Extract the (X, Y) coordinate from the center of the cell holding the provided text.  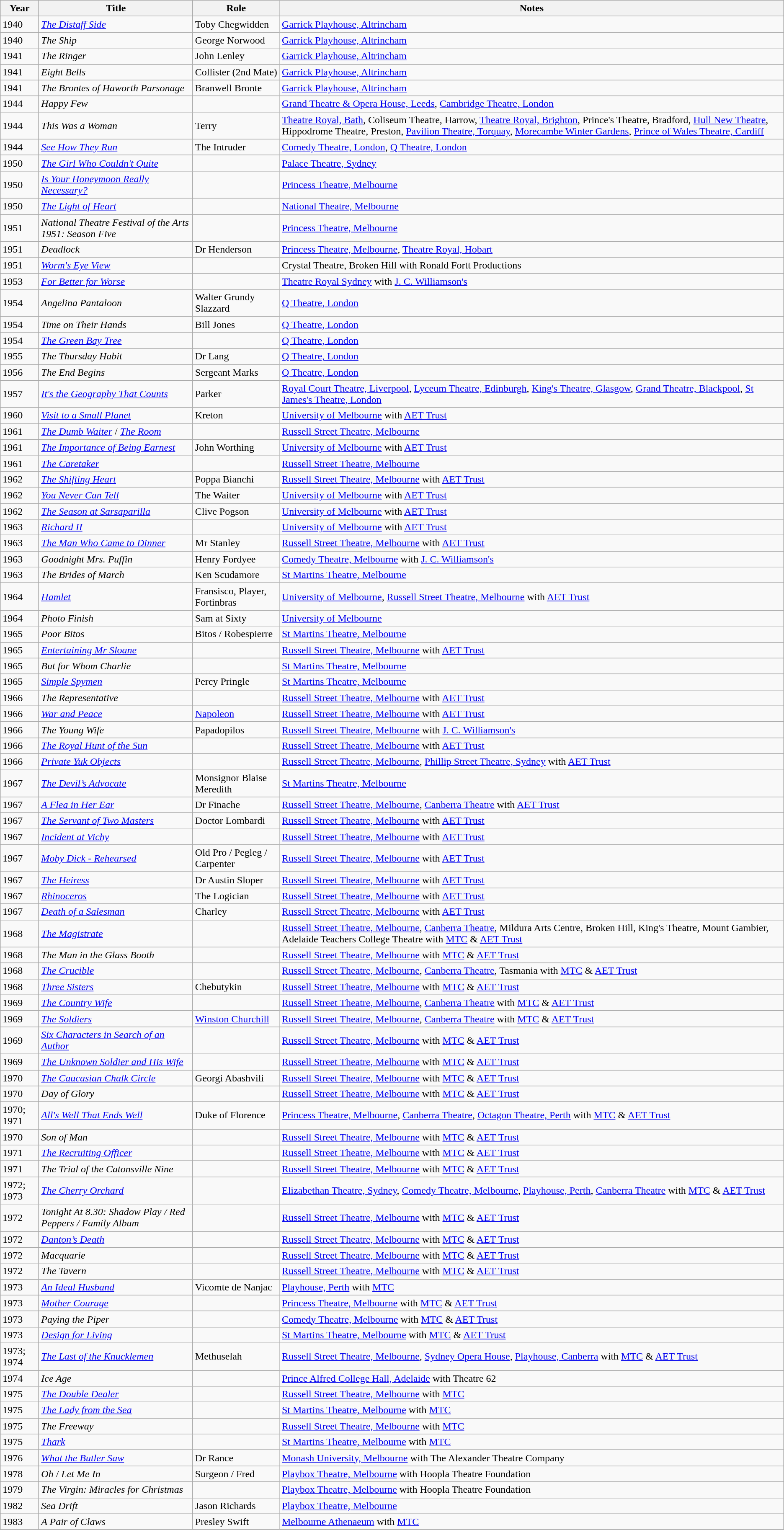
The Dumb Waiter / The Room (116, 431)
The Unknown Soldier and His Wife (116, 1062)
National Theatre Festival of the Arts 1951: Season Five (116, 228)
Monsignor Blaise Meredith (236, 783)
1973; 1974 (20, 1356)
War and Peace (116, 714)
Duke of Florence (236, 1116)
Princess Theatre, Melbourne with MTC & AET Trust (531, 1303)
Danton’s Death (116, 1239)
Monash University, Melbourne with The Alexander Theatre Company (531, 1458)
The Logician (236, 896)
Visit to a Small Planet (116, 415)
But for Whom Charlie (116, 666)
Rhinoceros (116, 896)
See How They Run (116, 147)
The Representative (116, 698)
An Ideal Husband (116, 1287)
Russell Street Theatre, Melbourne, Phillip Street Theatre, Sydney with AET Trust (531, 761)
Death of a Salesman (116, 912)
Simple Spymen (116, 682)
Sergeant Marks (236, 372)
Georgi Abashvili (236, 1078)
Winston Churchill (236, 1019)
Ice Age (116, 1378)
Elizabethan Theatre, Sydney, Comedy Theatre, Melbourne, Playhouse, Perth, Canberra Theatre with MTC & AET Trust (531, 1190)
The Royal Hunt of the Sun (116, 746)
1953 (20, 281)
Jason Richards (236, 1506)
Comedy Theatre, Melbourne with J. C. Williamson's (531, 559)
The Brontes of Haworth Parsonage (116, 88)
Deadlock (116, 250)
The Country Wife (116, 1003)
Playhouse, Perth with MTC (531, 1287)
The Man in the Glass Booth (116, 955)
Six Characters in Search of an Author (116, 1040)
1978 (20, 1474)
Macquarie (116, 1255)
The Thursday Habit (116, 356)
The Crucible (116, 971)
Son of Man (116, 1137)
Poppa Bianchi (236, 479)
Role (236, 8)
Mr Stanley (236, 543)
The Caucasian Chalk Circle (116, 1078)
Prince Alfred College Hall, Adelaide with Theatre 62 (531, 1378)
1957 (20, 394)
Theatre Royal Sydney with J. C. Williamson's (531, 281)
Three Sisters (116, 987)
Dr Rance (236, 1458)
Thark (116, 1442)
Design for Living (116, 1335)
Entertaining Mr Sloane (116, 650)
Collister (2nd Mate) (236, 72)
Kreton (236, 415)
Time on Their Hands (116, 325)
University of Melbourne (531, 618)
Worm's Eye View (116, 266)
Terry (236, 126)
1955 (20, 356)
The Man Who Came to Dinner (116, 543)
The Devil’s Advocate (116, 783)
Henry Fordyee (236, 559)
1979 (20, 1490)
Sam at Sixty (236, 618)
Goodnight Mrs. Puffin (116, 559)
Eight Bells (116, 72)
The Tavern (116, 1271)
Methuselah (236, 1356)
The Season at Sarsaparilla (116, 511)
Napoleon (236, 714)
The Freeway (116, 1426)
Year (20, 8)
Photo Finish (116, 618)
Mother Courage (116, 1303)
1956 (20, 372)
1960 (20, 415)
The End Begins (116, 372)
Playbox Theatre, Melbourne (531, 1506)
Richard II (116, 527)
Tonight At 8.30: Shadow Play / Red Peppers / Family Album (116, 1218)
Dr Lang (236, 356)
The Caretaker (116, 463)
1970; 1971 (20, 1116)
George Norwood (236, 40)
Dr Finache (236, 805)
Presley Swift (236, 1522)
John Worthing (236, 447)
Royal Court Theatre, Liverpool, Lyceum Theatre, Edinburgh, King's Theatre, Glasgow, Grand Theatre, Blackpool, St James's Theatre, London (531, 394)
The Brides of March (116, 575)
Private Yuk Objects (116, 761)
It's the Geography That Counts (116, 394)
Russell Street Theatre, Melbourne, Sydney Opera House, Playhouse, Canberra with MTC & AET Trust (531, 1356)
National Theatre, Melbourne (531, 206)
Princess Theatre, Melbourne, Theatre Royal, Hobart (531, 250)
Clive Pogson (236, 511)
Sea Drift (116, 1506)
Melbourne Athenaeum with MTC (531, 1522)
Comedy Theatre, Melbourne with MTC & AET Trust (531, 1319)
Dr Henderson (236, 250)
Paying the Piper (116, 1319)
All's Well That Ends Well (116, 1116)
A Flea in Her Ear (116, 805)
Moby Dick - Rehearsed (116, 859)
The Soldiers (116, 1019)
The Heiress (116, 880)
The Lady from the Sea (116, 1410)
This Was a Woman (116, 126)
Doctor Lombardi (236, 821)
The Last of the Knucklemen (116, 1356)
Parker (236, 394)
Chebutykin (236, 987)
You Never Can Tell (116, 495)
Is Your Honeymoon Really Necessary? (116, 184)
Russell Street Theatre, Melbourne, Canberra Theatre with AET Trust (531, 805)
Happy Few (116, 104)
Vicomte de Nanjac (236, 1287)
Comedy Theatre, London, Q Theatre, London (531, 147)
For Better for Worse (116, 281)
The Virgin: Miracles for Christmas (116, 1490)
Toby Chegwidden (236, 24)
The Intruder (236, 147)
The Light of Heart (116, 206)
Walter Grundy Slazzard (236, 303)
Princess Theatre, Melbourne, Canberra Theatre, Octagon Theatre, Perth with MTC & AET Trust (531, 1116)
1982 (20, 1506)
The Green Bay Tree (116, 341)
The Shifting Heart (116, 479)
Palace Theatre, Sydney (531, 163)
Oh / Let Me In (116, 1474)
Charley (236, 912)
Russell Street Theatre, Melbourne with J. C. Williamson's (531, 730)
The Ship (116, 40)
1983 (20, 1522)
The Waiter (236, 495)
The Girl Who Couldn't Quite (116, 163)
Bitos / Robespierre (236, 634)
Hamlet (116, 596)
John Lenley (236, 56)
University of Melbourne, Russell Street Theatre, Melbourne with AET Trust (531, 596)
Day of Glory (116, 1094)
Angelina Pantaloon (116, 303)
Old Pro / Pegleg / Carpenter (236, 859)
The Recruiting Officer (116, 1153)
Papadopilos (236, 730)
Title (116, 8)
The Trial of the Catonsville Nine (116, 1169)
The Ringer (116, 56)
Surgeon / Fred (236, 1474)
Grand Theatre & Opera House, Leeds, Cambridge Theatre, London (531, 104)
Fransisco, Player, Fortinbras (236, 596)
Crystal Theatre, Broken Hill with Ronald Fortt Productions (531, 266)
Poor Bitos (116, 634)
The Young Wife (116, 730)
1972; 1973 (20, 1190)
Incident at Vichy (116, 837)
1974 (20, 1378)
What the Butler Saw (116, 1458)
The Importance of Being Earnest (116, 447)
Percy Pringle (236, 682)
Branwell Bronte (236, 88)
Russell Street Theatre, Melbourne, Canberra Theatre, Tasmania with MTC & AET Trust (531, 971)
A Pair of Claws (116, 1522)
Notes (531, 8)
Ken Scudamore (236, 575)
Dr Austin Sloper (236, 880)
St Martins Theatre, Melbourne with MTC & AET Trust (531, 1335)
The Double Dealer (116, 1394)
The Distaff Side (116, 24)
Bill Jones (236, 325)
The Magistrate (116, 933)
The Servant of Two Masters (116, 821)
The Cherry Orchard (116, 1190)
1976 (20, 1458)
